For the text-containing cell, return its midpoint in [x, y] coordinate format. 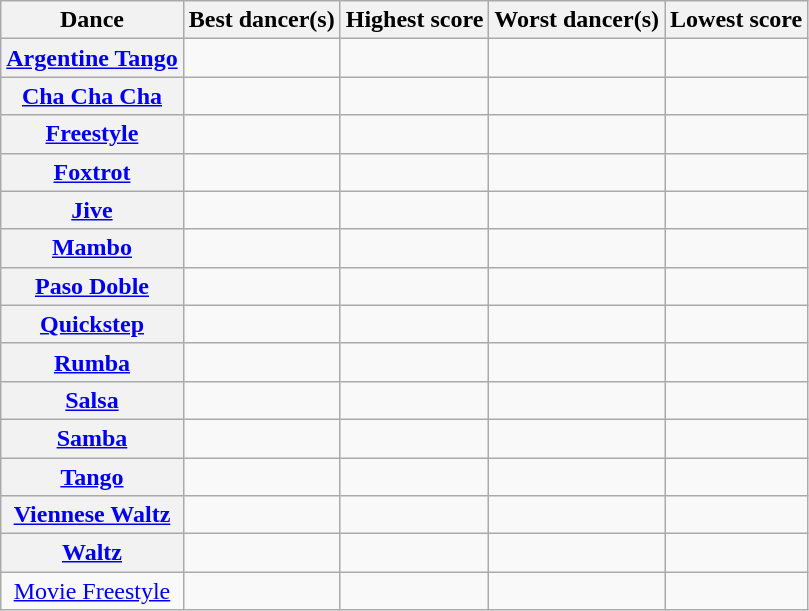
Paso Doble [92, 286]
Mambo [92, 248]
Quickstep [92, 324]
Jive [92, 210]
Waltz [92, 553]
Salsa [92, 400]
Rumba [92, 362]
Foxtrot [92, 172]
Freestyle [92, 134]
Samba [92, 438]
Argentine Tango [92, 58]
Best dancer(s) [262, 20]
Cha Cha Cha [92, 96]
Movie Freestyle [92, 591]
Highest score [414, 20]
Dance [92, 20]
Viennese Waltz [92, 515]
Lowest score [736, 20]
Tango [92, 477]
Worst dancer(s) [577, 20]
